Detect which cell encompasses the target text, then output its [X, Y] center coordinate. 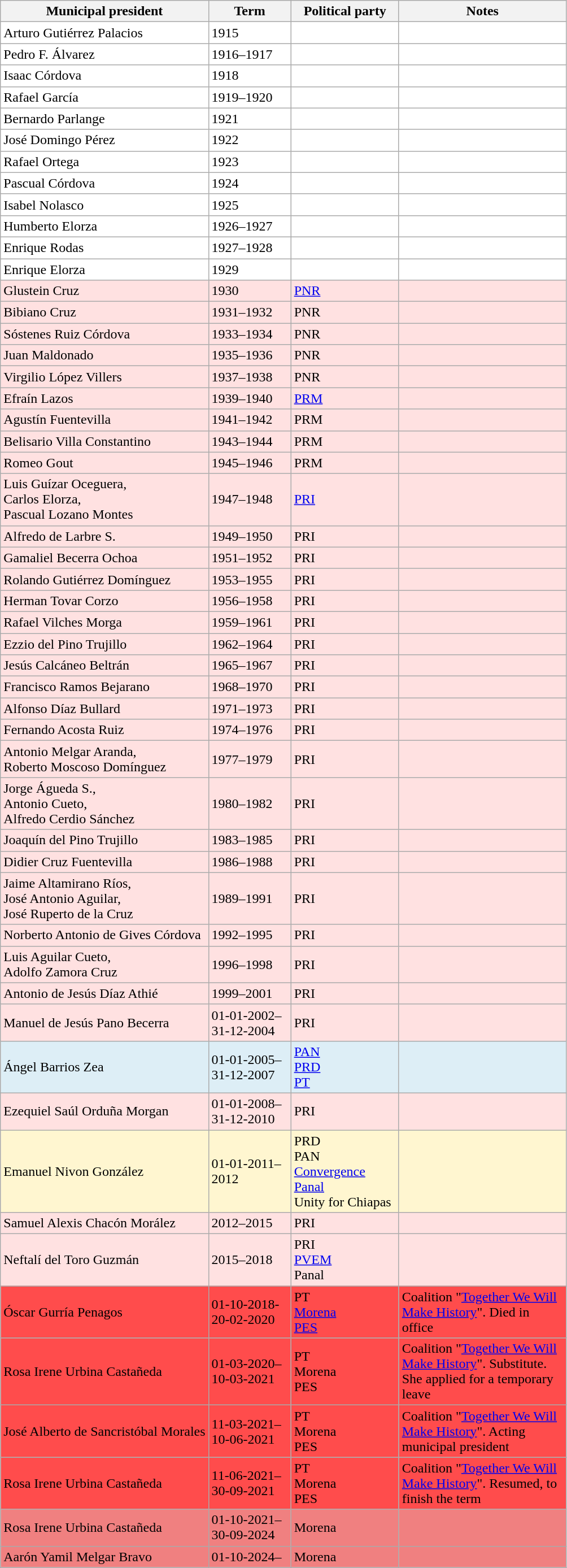
Emanuel Nivon González [104, 1171]
Alfonso Díaz Bullard [104, 709]
Enrique Elorza [104, 270]
Virgilio López Villers [104, 377]
01-01-2002–31-12-2004 [250, 1023]
Luis Aguilar Cueto, Adolfo Zamora Cruz [104, 964]
1962–1964 [250, 644]
1929 [250, 270]
1977–1979 [250, 759]
1924 [250, 183]
1919–1920 [250, 97]
Efraín Lazos [104, 398]
Aarón Yamil Melgar Bravo [104, 1557]
Coalition "Together We Will Make History". Died in office [482, 1312]
Rafael García [104, 97]
Glustein Cruz [104, 291]
Didier Cruz Fuentevilla [104, 862]
1947–1948 [250, 499]
Jesús Calcáneo Beltrán [104, 666]
1939–1940 [250, 398]
1915 [250, 33]
Ezequiel Saúl Orduña Morgan [104, 1111]
Term [250, 11]
1941–1942 [250, 420]
1933–1934 [250, 334]
1996–1998 [250, 964]
Antonio Melgar Aranda, Roberto Moscoso Domínguez [104, 759]
Antonio de Jesús Díaz Athié [104, 993]
José Alberto de Sancristóbal Morales [104, 1431]
Municipal president [104, 11]
1956–1958 [250, 601]
1918 [250, 76]
11-06-2021–30-09-2021 [250, 1483]
1983–1985 [250, 840]
1921 [250, 119]
Notes [482, 11]
1974–1976 [250, 730]
1930 [250, 291]
1926–1927 [250, 226]
1980–1982 [250, 803]
Neftalí del Toro Guzmán [104, 1260]
Rafael Ortega [104, 162]
1937–1938 [250, 377]
1927–1928 [250, 247]
01-10-2018-20-02-2020 [250, 1312]
Francisco Ramos Bejarano [104, 687]
1949–1950 [250, 536]
Óscar Gurría Penagos [104, 1312]
Sóstenes Ruiz Córdova [104, 334]
1989–1991 [250, 898]
1959–1961 [250, 622]
Agustín Fuentevilla [104, 420]
Gamaliel Becerra Ochoa [104, 558]
Samuel Alexis Chacón Morález [104, 1223]
Joaquín del Pino Trujillo [104, 840]
Political party [344, 11]
Romeo Gout [104, 463]
PRI PVEM Panal [344, 1260]
Isaac Córdova [104, 76]
1999–2001 [250, 993]
1992–1995 [250, 935]
Rafael Vilches Morga [104, 622]
Juan Maldonado [104, 355]
11-03-2021–10-06-2021 [250, 1431]
1968–1970 [250, 687]
Coalition "Together We Will Make History". Resumed, to finish the term [482, 1483]
2012–2015 [250, 1223]
1935–1936 [250, 355]
PAN PRD PT [344, 1067]
Bibiano Cruz [104, 312]
01-01-2008–31-12-2010 [250, 1111]
Coalition "Together We Will Make History". Acting municipal president [482, 1431]
Ezzio del Pino Trujillo [104, 644]
1922 [250, 140]
01-01-2011–2012 [250, 1171]
1945–1946 [250, 463]
1923 [250, 162]
Arturo Gutiérrez Palacios [104, 33]
Manuel de Jesús Pano Becerra [104, 1023]
01-03-2020–10-03-2021 [250, 1372]
Pedro F. Álvarez [104, 54]
1951–1952 [250, 558]
Bernardo Parlange [104, 119]
Alfredo de Larbre S. [104, 536]
01-10-2021–30-09-2024 [250, 1528]
Luis Guízar Oceguera, Carlos Elorza, Pascual Lozano Montes [104, 499]
Coalition "Together We Will Make History". Substitute. She applied for a temporary leave [482, 1372]
Jaime Altamirano Ríos, José Antonio Aguilar, José Ruperto de la Cruz [104, 898]
01-01-2005–31-12-2007 [250, 1067]
1953–1955 [250, 579]
Rolando Gutiérrez Domínguez [104, 579]
1943–1944 [250, 441]
PRD PAN Convergence Panal Unity for Chiapas [344, 1171]
Humberto Elorza [104, 226]
Belisario Villa Constantino [104, 441]
Herman Tovar Corzo [104, 601]
Isabel Nolasco [104, 205]
1931–1932 [250, 312]
01-10-2024– [250, 1557]
Ángel Barrios Zea [104, 1067]
1986–1988 [250, 862]
Fernando Acosta Ruiz [104, 730]
1916–1917 [250, 54]
1925 [250, 205]
2015–2018 [250, 1260]
Jorge Águeda S., Antonio Cueto, Alfredo Cerdio Sánchez [104, 803]
José Domingo Pérez [104, 140]
1965–1967 [250, 666]
Enrique Rodas [104, 247]
1971–1973 [250, 709]
Pascual Córdova [104, 183]
Norberto Antonio de Gives Córdova [104, 935]
